Pinpoint the cell where the given text exists, returning its (X, Y) midpoint coordinate. 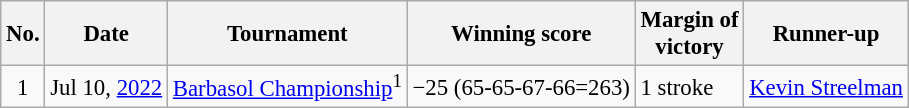
Margin ofvictory (690, 34)
Barbasol Championship1 (288, 87)
Date (106, 34)
No. (23, 34)
Tournament (288, 34)
Kevin Streelman (826, 87)
1 (23, 87)
1 stroke (690, 87)
Jul 10, 2022 (106, 87)
−25 (65-65-67-66=263) (521, 87)
Runner-up (826, 34)
Winning score (521, 34)
